For the text-containing cell, return its midpoint in (X, Y) coordinate format. 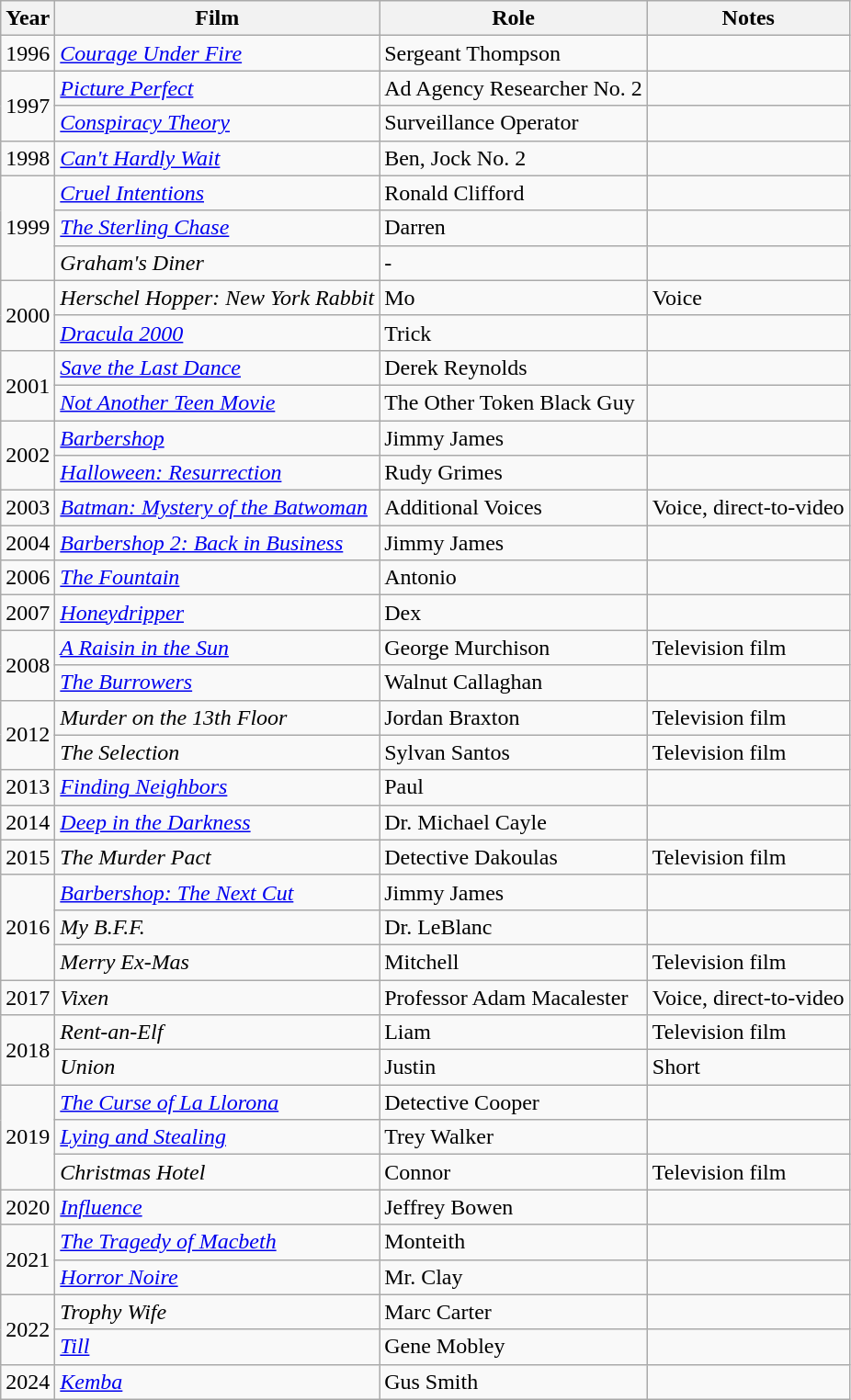
Antonio (514, 578)
The Selection (217, 752)
Dr. LeBlanc (514, 927)
A Raisin in the Sun (217, 648)
The Fountain (217, 578)
Gene Mobley (514, 1347)
Connor (514, 1172)
Mo (514, 298)
Trick (514, 333)
The Tragedy of Macbeth (217, 1242)
The Burrowers (217, 683)
Ronald Clifford (514, 193)
1996 (28, 53)
2024 (28, 1382)
Paul (514, 787)
2008 (28, 665)
Trey Walker (514, 1137)
Surveillance Operator (514, 123)
Honeydripper (217, 613)
- (514, 263)
Professor Adam Macalester (514, 997)
Finding Neighbors (217, 787)
2003 (28, 508)
Dr. Michael Cayle (514, 822)
Merry Ex-Mas (217, 962)
2007 (28, 613)
2014 (28, 822)
Deep in the Darkness (217, 822)
George Murchison (514, 648)
2002 (28, 456)
2021 (28, 1259)
Justin (514, 1067)
Herschel Hopper: New York Rabbit (217, 298)
Rudy Grimes (514, 473)
2001 (28, 385)
Role (514, 18)
2016 (28, 927)
Graham's Diner (217, 263)
Barbershop (217, 438)
Walnut Callaghan (514, 683)
My B.F.F. (217, 927)
Film (217, 18)
Detective Cooper (514, 1102)
Ad Agency Researcher No. 2 (514, 88)
Marc Carter (514, 1312)
Murder on the 13th Floor (217, 717)
Conspiracy Theory (217, 123)
Cruel Intentions (217, 193)
Vixen (217, 997)
Union (217, 1067)
1998 (28, 158)
2017 (28, 997)
2020 (28, 1207)
Monteith (514, 1242)
Courage Under Fire (217, 53)
1997 (28, 106)
Darren (514, 228)
Batman: Mystery of the Batwoman (217, 508)
Sergeant Thompson (514, 53)
Gus Smith (514, 1382)
Year (28, 18)
Save the Last Dance (217, 367)
Christmas Hotel (217, 1172)
2019 (28, 1137)
Barbershop 2: Back in Business (217, 543)
The Murder Pact (217, 857)
The Sterling Chase (217, 228)
Jordan Braxton (514, 717)
Detective Dakoulas (514, 857)
Not Another Teen Movie (217, 402)
2013 (28, 787)
Barbershop: The Next Cut (217, 892)
Additional Voices (514, 508)
Voice (748, 298)
2012 (28, 735)
Picture Perfect (217, 88)
2000 (28, 315)
Short (748, 1067)
Sylvan Santos (514, 752)
Mitchell (514, 962)
Liam (514, 1033)
2018 (28, 1050)
Trophy Wife (217, 1312)
Can't Hardly Wait (217, 158)
Horror Noire (217, 1277)
Halloween: Resurrection (217, 473)
Dex (514, 613)
Dracula 2000 (217, 333)
Derek Reynolds (514, 367)
2015 (28, 857)
Kemba (217, 1382)
1999 (28, 228)
The Other Token Black Guy (514, 402)
The Curse of La Llorona (217, 1102)
Rent-an-Elf (217, 1033)
2004 (28, 543)
Notes (748, 18)
Till (217, 1347)
Jeffrey Bowen (514, 1207)
Influence (217, 1207)
Ben, Jock No. 2 (514, 158)
2006 (28, 578)
Mr. Clay (514, 1277)
Lying and Stealing (217, 1137)
2022 (28, 1329)
